Search for the cell housing the specified text and yield its (X, Y) center coordinate. 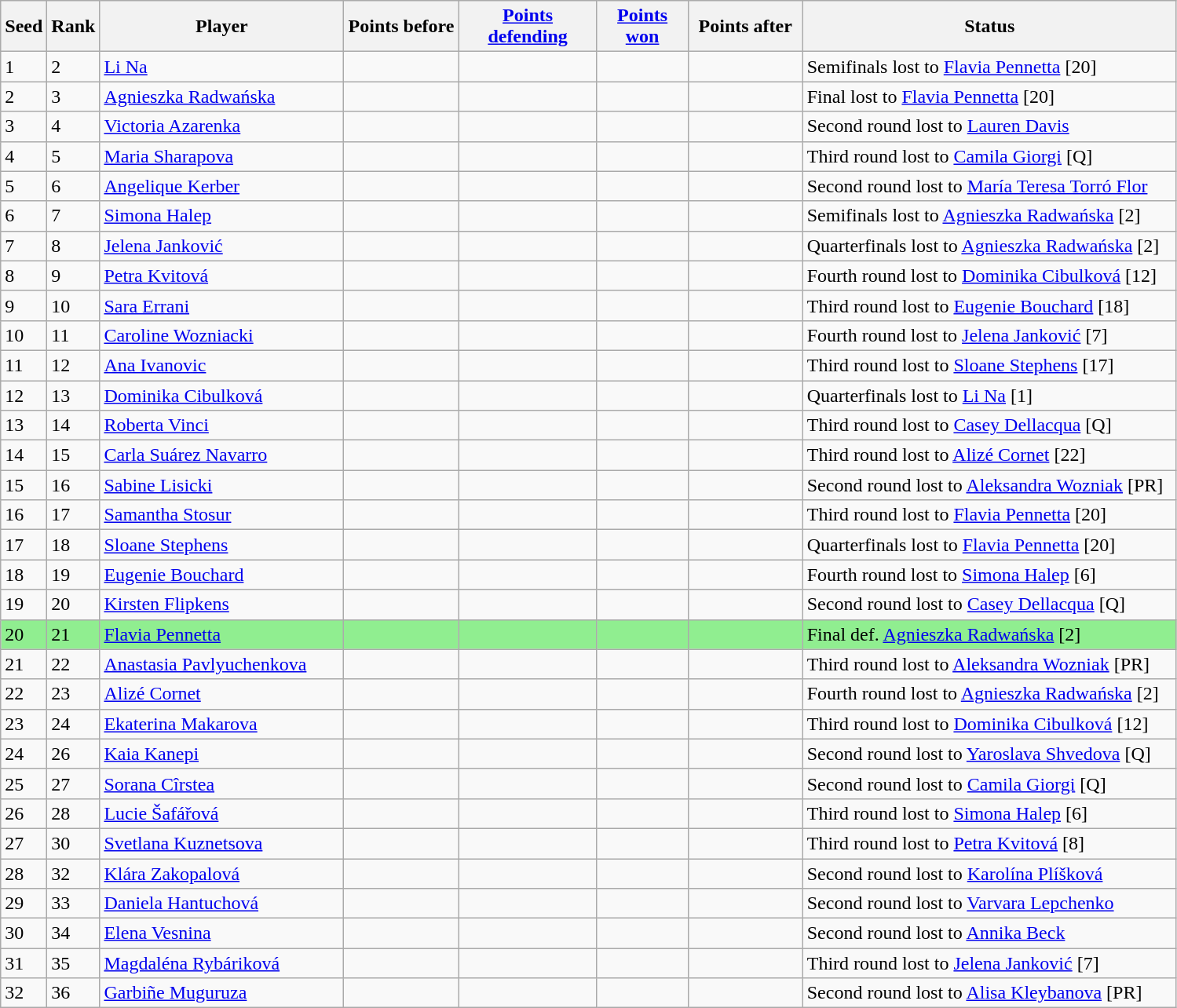
Carla Suárez Navarro (221, 455)
Kirsten Flipkens (221, 604)
Second round lost to Aleksandra Wozniak [PR] (989, 485)
1 (24, 67)
Third round lost to Casey Dellacqua [Q] (989, 425)
25 (24, 783)
Final def. Agnieszka Radwańska [2] (989, 634)
Fourth round lost to Jelena Janković [7] (989, 335)
Sabine Lisicki (221, 485)
Fourth round lost to Agnieszka Radwańska [2] (989, 694)
Samantha Stosur (221, 515)
Third round lost to Dominika Cibulková [12] (989, 724)
Anastasia Pavlyuchenkova (221, 664)
36 (74, 993)
Third round lost to Alizé Cornet [22] (989, 455)
Seed (24, 27)
Points after (745, 27)
Second round lost to Yaroslava Shvedova [Q] (989, 754)
Flavia Pennetta (221, 634)
Victoria Azarenka (221, 126)
Quarterfinals lost to Agnieszka Radwańska [2] (989, 246)
Kaia Kanepi (221, 754)
Angelique Kerber (221, 186)
Sara Errani (221, 305)
Third round lost to Aleksandra Wozniak [PR] (989, 664)
Final lost to Flavia Pennetta [20] (989, 97)
Points before (401, 27)
Second round lost to Annika Beck (989, 933)
Agnieszka Radwańska (221, 97)
Second round lost to Karolína Plíšková (989, 874)
Sorana Cîrstea (221, 783)
Svetlana Kuznetsova (221, 843)
Sloane Stephens (221, 545)
Simona Halep (221, 216)
35 (74, 963)
Second round lost to Varvara Lepchenko (989, 904)
Second round lost to Alisa Kleybanova [PR] (989, 993)
Maria Sharapova (221, 156)
Third round lost to Eugenie Bouchard [18] (989, 305)
Eugenie Bouchard (221, 575)
Ana Ivanovic (221, 365)
Third round lost to Flavia Pennetta [20] (989, 515)
Second round lost to Lauren Davis (989, 126)
Third round lost to Jelena Janković [7] (989, 963)
Fourth round lost to Dominika Cibulková [12] (989, 276)
Third round lost to Simona Halep [6] (989, 813)
Lucie Šafářová (221, 813)
Third round lost to Sloane Stephens [17] (989, 365)
Second round lost to Casey Dellacqua [Q] (989, 604)
Semifinals lost to Flavia Pennetta [20] (989, 67)
Jelena Janković (221, 246)
Alizé Cornet (221, 694)
Fourth round lost to Simona Halep [6] (989, 575)
Points won (642, 27)
Elena Vesnina (221, 933)
Second round lost to María Teresa Torró Flor (989, 186)
Petra Kvitová (221, 276)
Semifinals lost to Agnieszka Radwańska [2] (989, 216)
Quarterfinals lost to Flavia Pennetta [20] (989, 545)
Magdaléna Rybáriková (221, 963)
Li Na (221, 67)
Third round lost to Camila Giorgi [Q] (989, 156)
Status (989, 27)
Caroline Wozniacki (221, 335)
Second round lost to Camila Giorgi [Q] (989, 783)
31 (24, 963)
33 (74, 904)
Klára Zakopalová (221, 874)
34 (74, 933)
Roberta Vinci (221, 425)
Ekaterina Makarova (221, 724)
Garbiñe Muguruza (221, 993)
29 (24, 904)
Daniela Hantuchová (221, 904)
Dominika Cibulková (221, 395)
Quarterfinals lost to Li Na [1] (989, 395)
Player (221, 27)
Rank (74, 27)
Third round lost to Petra Kvitová [8] (989, 843)
Points defending (528, 27)
